From the cell containing the given text, extract its center point as [x, y] coordinate. 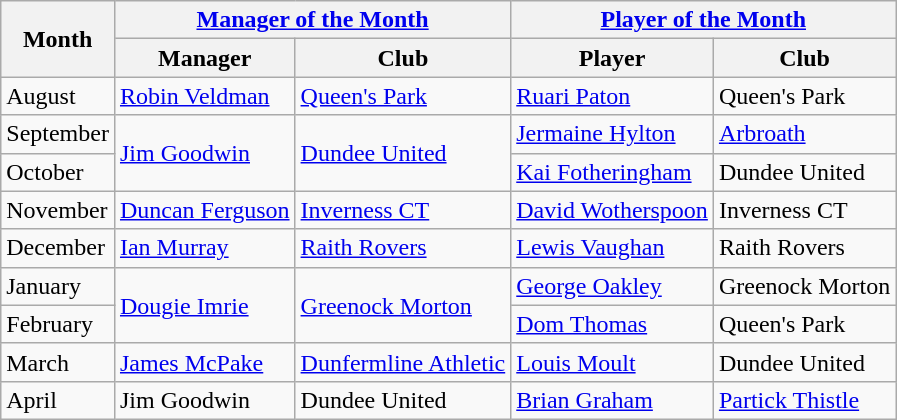
Brian Graham [612, 400]
Lewis Vaughan [612, 248]
Robin Veldman [204, 96]
January [58, 286]
Jermaine Hylton [612, 134]
Player [612, 58]
Kai Fotheringham [612, 172]
David Wotherspoon [612, 210]
James McPake [204, 362]
Partick Thistle [804, 400]
Dom Thomas [612, 324]
Duncan Ferguson [204, 210]
Arbroath [804, 134]
Louis Moult [612, 362]
April [58, 400]
George Oakley [612, 286]
Ruari Paton [612, 96]
Month [58, 39]
August [58, 96]
Dougie Imrie [204, 305]
Manager [204, 58]
December [58, 248]
Dunfermline Athletic [403, 362]
November [58, 210]
Manager of the Month [312, 20]
Player of the Month [704, 20]
September [58, 134]
October [58, 172]
Ian Murray [204, 248]
March [58, 362]
February [58, 324]
